Determine the [x, y] coordinate at the center of the cell enclosing the given text.  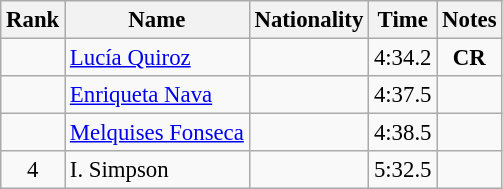
4:38.5 [403, 133]
Rank [33, 20]
Nationality [308, 20]
Notes [470, 20]
4 [33, 170]
5:32.5 [403, 170]
Lucía Quiroz [158, 58]
4:34.2 [403, 58]
I. Simpson [158, 170]
Time [403, 20]
Melquises Fonseca [158, 133]
Enriqueta Nava [158, 95]
Name [158, 20]
CR [470, 58]
4:37.5 [403, 95]
